Detect which cell encompasses the target text, then output its (X, Y) center coordinate. 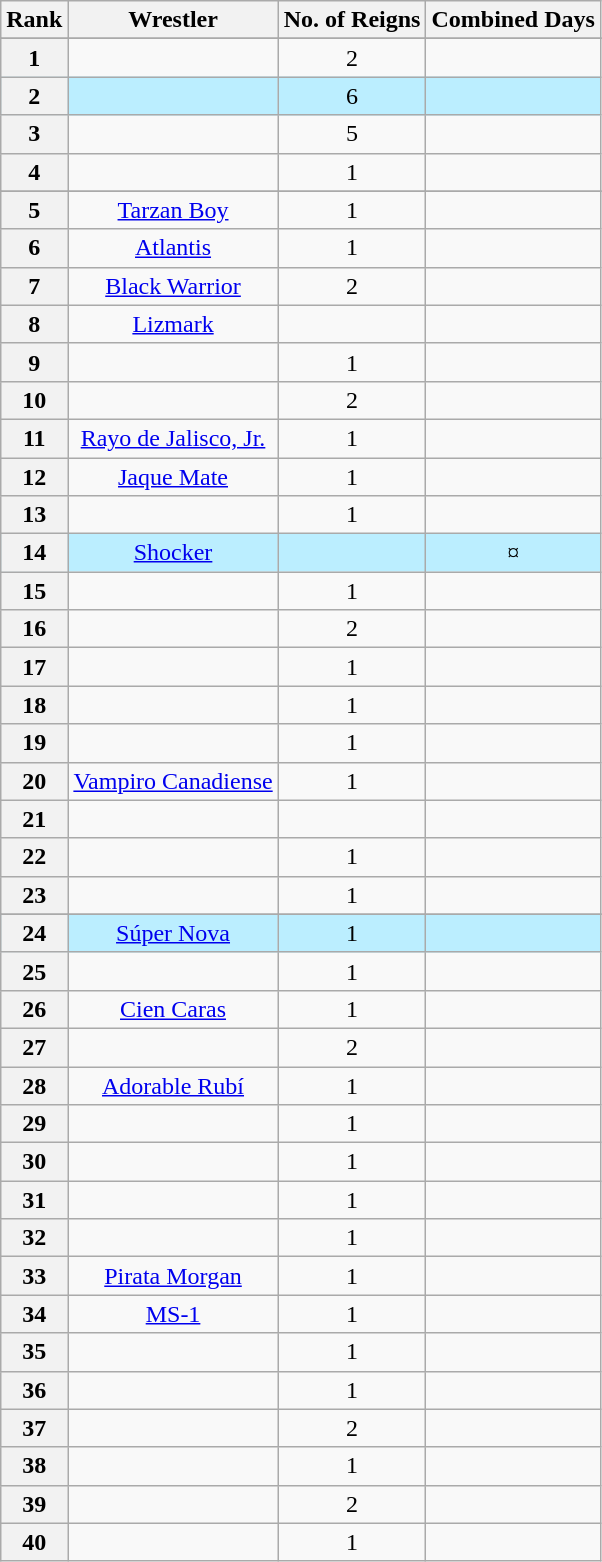
Combined Days (513, 20)
14 (34, 553)
11 (34, 438)
35 (34, 1352)
18 (34, 705)
19 (34, 743)
¤ (513, 553)
4 (34, 172)
Black Warrior (173, 286)
12 (34, 477)
MS-1 (173, 1314)
39 (34, 1504)
21 (34, 819)
Adorable Rubí (173, 1085)
Vampiro Canadiense (173, 781)
23 (34, 895)
33 (34, 1276)
Tarzan Boy (173, 210)
38 (34, 1466)
Lizmark (173, 324)
Shocker (173, 553)
13 (34, 515)
30 (34, 1162)
29 (34, 1124)
7 (34, 286)
22 (34, 857)
Cien Caras (173, 1009)
26 (34, 1009)
3 (34, 134)
34 (34, 1314)
Súper Nova (173, 933)
17 (34, 667)
20 (34, 781)
No. of Reigns (352, 20)
Atlantis (173, 248)
9 (34, 362)
15 (34, 591)
Rank (34, 20)
10 (34, 400)
36 (34, 1390)
Rayo de Jalisco, Jr. (173, 438)
Pirata Morgan (173, 1276)
25 (34, 971)
37 (34, 1428)
28 (34, 1085)
Wrestler (173, 20)
16 (34, 629)
Jaque Mate (173, 477)
40 (34, 1542)
32 (34, 1238)
24 (34, 933)
27 (34, 1047)
31 (34, 1200)
8 (34, 324)
